Return the [x, y] coordinate for the center point of the cell that contains the specified text.  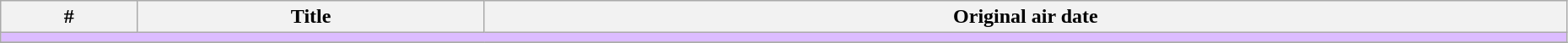
# [69, 17]
Original air date [1026, 17]
Title [311, 17]
